Scan for the cell matching the given text and deliver its (X, Y) coordinate at center. 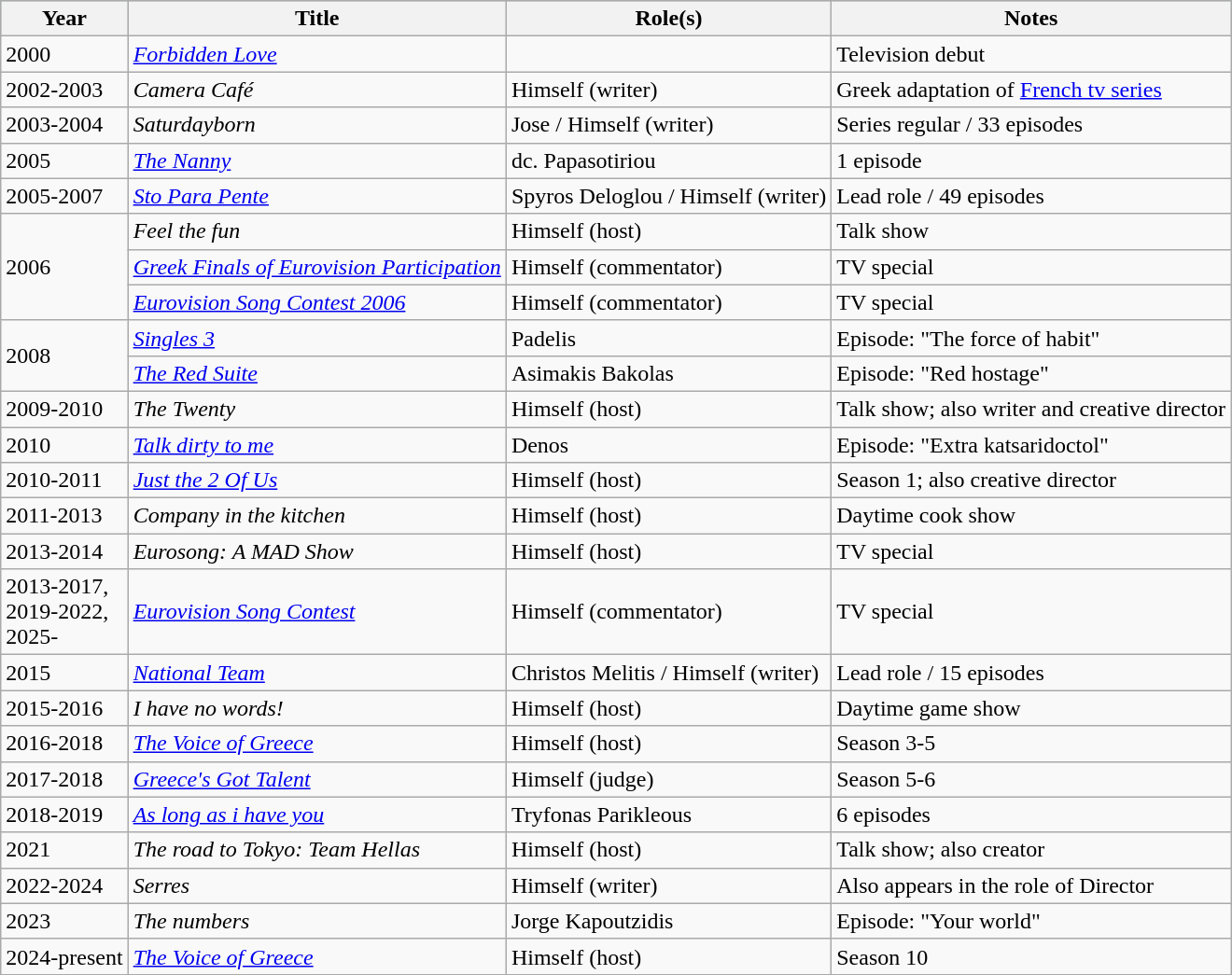
The Twenty (317, 409)
2024-present (64, 956)
2015-2016 (64, 708)
Greek adaptation of French tv series (1031, 90)
Episode: "Your world" (1031, 921)
Jose / Himself (writer) (668, 125)
Season 10 (1031, 956)
Lead role / 15 episodes (1031, 673)
Company in the kitchen (317, 516)
Denos (668, 445)
2015 (64, 673)
Greece's Got Talent (317, 779)
Role(s) (668, 19)
Greek Finals of Eurovision Participation (317, 267)
Jorge Kapoutzidis (668, 921)
Also appears in the role of Director (1031, 885)
2000 (64, 54)
Just the 2 Of Us (317, 481)
Serres (317, 885)
Series regular / 33 episodes (1031, 125)
National Team (317, 673)
I have no words! (317, 708)
The Nanny (317, 160)
2022-2024 (64, 885)
As long as i have you (317, 815)
2009-2010 (64, 409)
2010-2011 (64, 481)
Spyros Deloglou / Himself (writer) (668, 196)
2013-2014 (64, 551)
Christos Melitis / Himself (writer) (668, 673)
Episode: "Extra katsaridoctol" (1031, 445)
Title (317, 19)
2023 (64, 921)
2011-2013 (64, 516)
Tryfonas Parikleous (668, 815)
Feel the fun (317, 231)
Talk dirty to me (317, 445)
Year (64, 19)
2003-2004 (64, 125)
Himself (judge) (668, 779)
2018-2019 (64, 815)
Saturdayborn (317, 125)
2002-2003 (64, 90)
Singles 3 (317, 338)
2016-2018 (64, 744)
2013-2017,2019-2022,2025- (64, 612)
2005 (64, 160)
Eurovision Song Contest (317, 612)
Season 1; also creative director (1031, 481)
dc. Papasotiriou (668, 160)
Daytime game show (1031, 708)
Season 5-6 (1031, 779)
Talk show (1031, 231)
2005-2007 (64, 196)
Asimakis Bakolas (668, 373)
6 episodes (1031, 815)
Talk show; also writer and creative director (1031, 409)
The Red Suite (317, 373)
1 episode (1031, 160)
2021 (64, 850)
Padelis (668, 338)
Television debut (1031, 54)
Talk show; also creator (1031, 850)
2008 (64, 355)
2017-2018 (64, 779)
Notes (1031, 19)
Season 3-5 (1031, 744)
Episode: "Red hostage" (1031, 373)
The numbers (317, 921)
Sto Para Pente (317, 196)
Camera Café (317, 90)
2010 (64, 445)
Daytime cook show (1031, 516)
Forbidden Love (317, 54)
Episode: "The force of habit" (1031, 338)
2006 (64, 267)
Eurosong: A MAD Show (317, 551)
The road to Tokyo: Team Hellas (317, 850)
Eurovision Song Contest 2006 (317, 302)
Lead role / 49 episodes (1031, 196)
